Provide the [X, Y] coordinate of the cell's center where the given text is located.  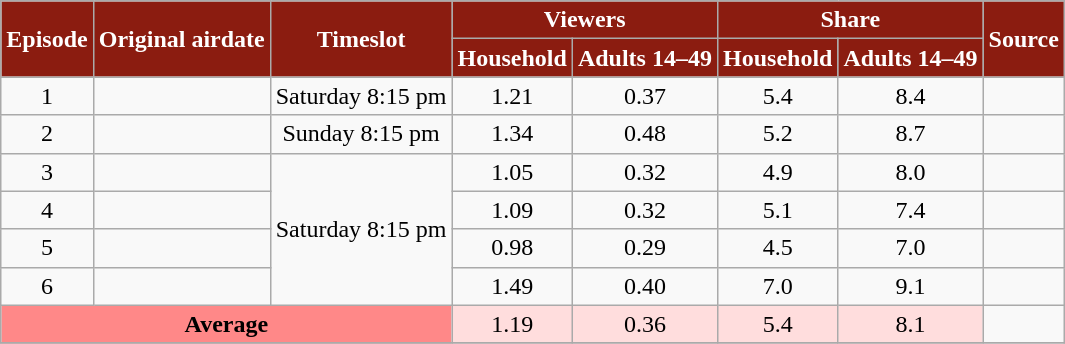
5 [47, 248]
Average [226, 324]
Share [850, 20]
0.98 [512, 248]
1.05 [512, 172]
1.49 [512, 286]
5.2 [777, 134]
Timeslot [361, 39]
0.36 [644, 324]
3 [47, 172]
Source [1024, 39]
2 [47, 134]
4.9 [777, 172]
1.34 [512, 134]
7.4 [910, 210]
1.21 [512, 96]
8.1 [910, 324]
4.5 [777, 248]
9.1 [910, 286]
Original airdate [182, 39]
6 [47, 286]
0.29 [644, 248]
5.1 [777, 210]
Episode [47, 39]
Sunday 8:15 pm [361, 134]
4 [47, 210]
1.19 [512, 324]
8.4 [910, 96]
0.48 [644, 134]
1.09 [512, 210]
8.0 [910, 172]
1 [47, 96]
8.7 [910, 134]
Viewers [585, 20]
0.37 [644, 96]
0.40 [644, 286]
